From the cell containing the given text, extract its center point as (x, y) coordinate. 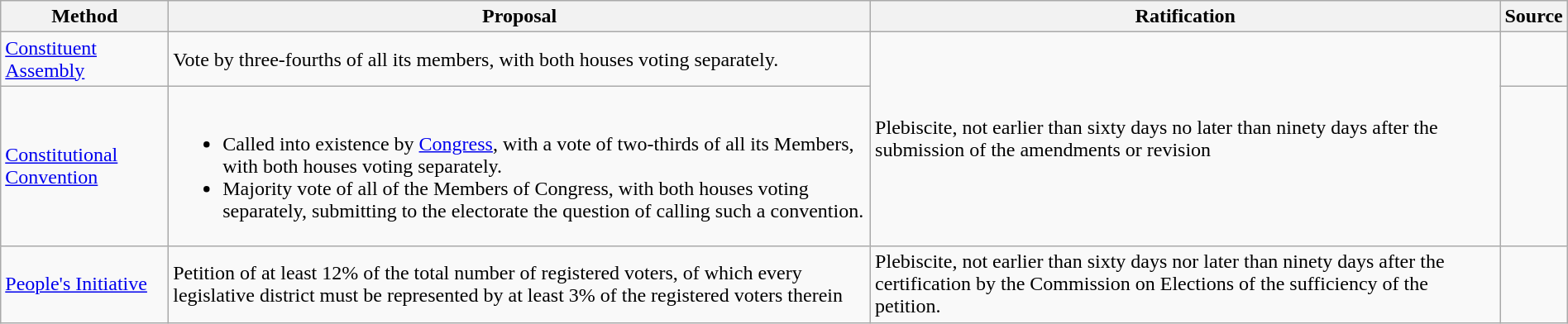
Constituent Assembly (84, 60)
Source (1533, 17)
Constitutional Convention (84, 166)
Ratification (1186, 17)
Proposal (519, 17)
People's Initiative (84, 284)
Method (84, 17)
Plebiscite, not earlier than sixty days no later than ninety days after the submission of the amendments or revision (1186, 139)
Vote by three-fourths of all its members, with both houses voting separately. (519, 60)
